Capture the cell that displays the provided text and extract its (x, y) central coordinate. 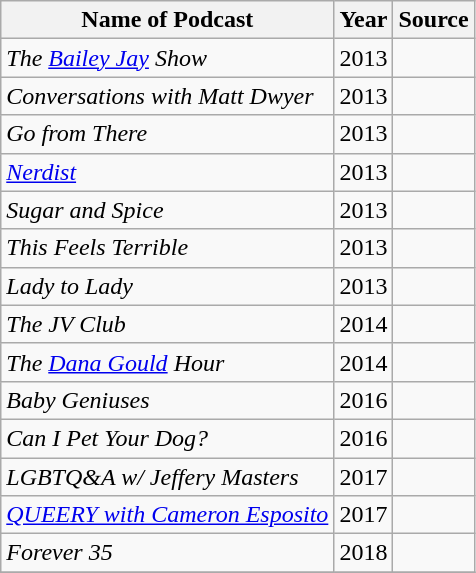
QUEERY with Cameron Esposito (168, 515)
The Bailey Jay Show (168, 58)
Baby Geniuses (168, 400)
Lady to Lady (168, 286)
The Dana Gould Hour (168, 362)
LGBTQ&A w/ Jeffery Masters (168, 477)
Can I Pet Your Dog? (168, 438)
Source (434, 20)
Year (364, 20)
Sugar and Spice (168, 210)
2018 (364, 553)
Forever 35 (168, 553)
This Feels Terrible (168, 248)
Name of Podcast (168, 20)
Conversations with Matt Dwyer (168, 96)
The JV Club (168, 324)
Nerdist (168, 172)
Go from There (168, 134)
